Pinpoint the cell where the given text exists, returning its (X, Y) midpoint coordinate. 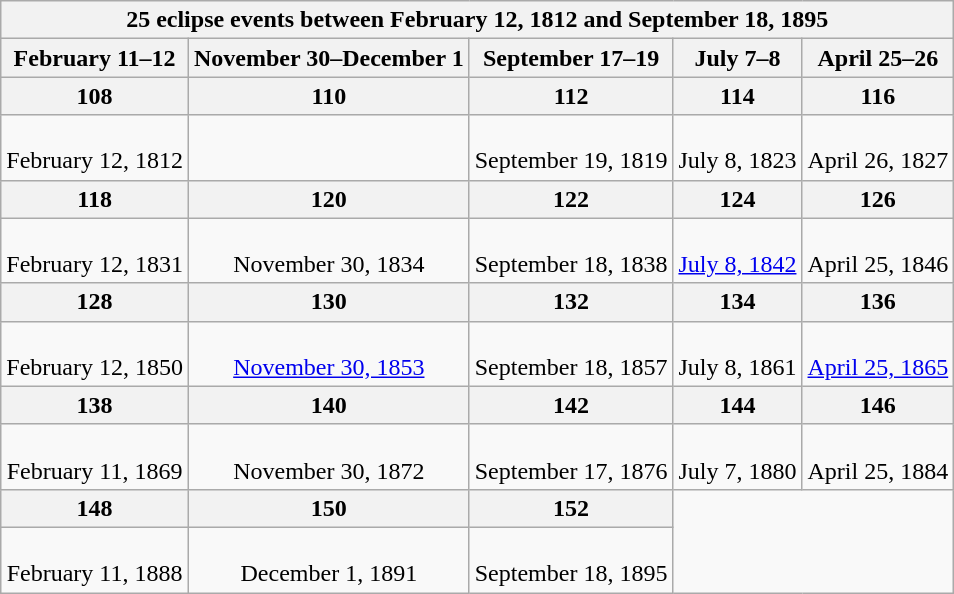
July 8, 1861 (738, 354)
September 17, 1876 (571, 456)
134 (738, 302)
112 (571, 96)
140 (328, 405)
July 7–8 (738, 58)
108 (95, 96)
132 (571, 302)
146 (878, 405)
September 18, 1895 (571, 560)
144 (738, 405)
150 (328, 508)
116 (878, 96)
July 7, 1880 (738, 456)
April 25–26 (878, 58)
September 18, 1838 (571, 250)
April 25, 1846 (878, 250)
128 (95, 302)
124 (738, 199)
July 8, 1842 (738, 250)
November 30–December 1 (328, 58)
136 (878, 302)
122 (571, 199)
April 25, 1884 (878, 456)
130 (328, 302)
February 11–12 (95, 58)
November 30, 1834 (328, 250)
July 8, 1823 (738, 148)
138 (95, 405)
142 (571, 405)
148 (95, 508)
December 1, 1891 (328, 560)
April 26, 1827 (878, 148)
November 30, 1853 (328, 354)
September 19, 1819 (571, 148)
February 12, 1812 (95, 148)
September 17–19 (571, 58)
152 (571, 508)
February 11, 1869 (95, 456)
25 eclipse events between February 12, 1812 and September 18, 1895 (478, 20)
110 (328, 96)
120 (328, 199)
February 12, 1831 (95, 250)
September 18, 1857 (571, 354)
February 11, 1888 (95, 560)
126 (878, 199)
February 12, 1850 (95, 354)
118 (95, 199)
November 30, 1872 (328, 456)
114 (738, 96)
April 25, 1865 (878, 354)
